Return (x, y) of the center of cell containing provided text 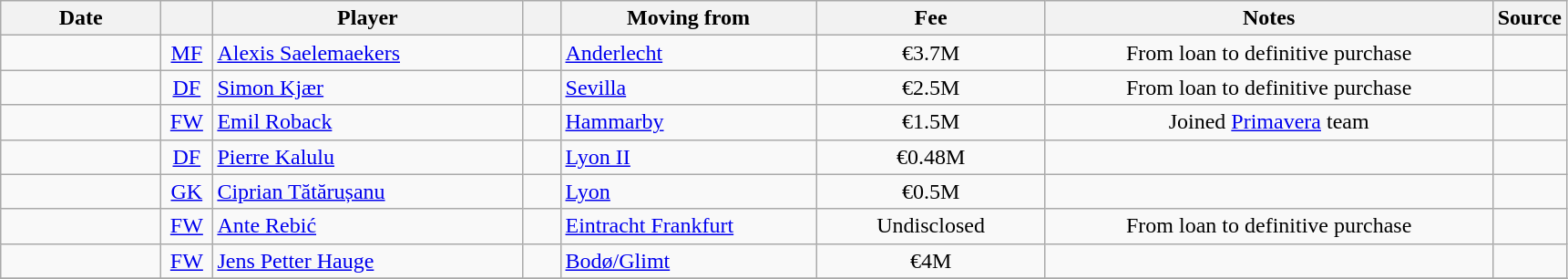
€1.5M (931, 122)
Hammarby (689, 122)
Fee (931, 18)
Emil Roback (368, 122)
Ante Rebić (368, 226)
Joined Primavera team (1268, 122)
€3.7M (931, 53)
Sevilla (689, 88)
Player (368, 18)
Eintracht Frankfurt (689, 226)
Bodø/Glimt (689, 261)
Date (81, 18)
€0.5M (931, 191)
Ciprian Tătărușanu (368, 191)
Undisclosed (931, 226)
Moving from (689, 18)
Pierre Kalulu (368, 157)
Notes (1268, 18)
MF (187, 53)
Lyon (689, 191)
Alexis Saelemaekers (368, 53)
€0.48M (931, 157)
Jens Petter Hauge (368, 261)
Source (1529, 18)
Lyon II (689, 157)
€4M (931, 261)
Simon Kjær (368, 88)
GK (187, 191)
Anderlecht (689, 53)
€2.5M (931, 88)
